Identify which cell holds the provided text, then report its [x, y] central coordinate. 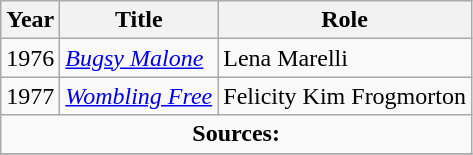
Title [139, 20]
1977 [30, 96]
1976 [30, 58]
Felicity Kim Frogmorton [345, 96]
Year [30, 20]
Bugsy Malone [139, 58]
Sources: [236, 134]
Lena Marelli [345, 58]
Wombling Free [139, 96]
Role [345, 20]
